Capture the cell that displays the provided text and extract its (x, y) central coordinate. 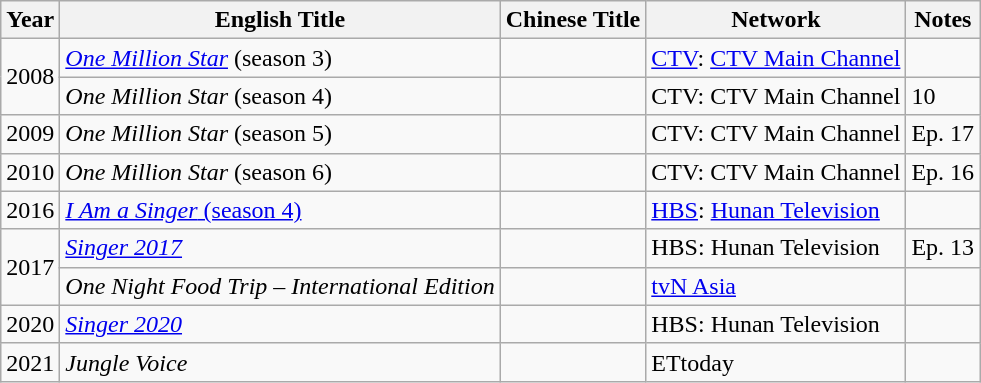
One Million Star (season 6) (280, 172)
Jungle Voice (280, 362)
2010 (30, 172)
Ep. 13 (943, 248)
tvN Asia (776, 286)
I Am a Singer (season 4) (280, 210)
Network (776, 20)
English Title (280, 20)
2009 (30, 134)
One Night Food Trip – International Edition (280, 286)
2020 (30, 324)
2021 (30, 362)
One Million Star (season 3) (280, 58)
Year (30, 20)
2016 (30, 210)
Singer 2017 (280, 248)
Ep. 17 (943, 134)
Chinese Title (573, 20)
Ep. 16 (943, 172)
2017 (30, 267)
One Million Star (season 4) (280, 96)
10 (943, 96)
2008 (30, 77)
One Million Star (season 5) (280, 134)
Notes (943, 20)
Singer 2020 (280, 324)
ETtoday (776, 362)
